Search for the cell housing the specified text and yield its (x, y) center coordinate. 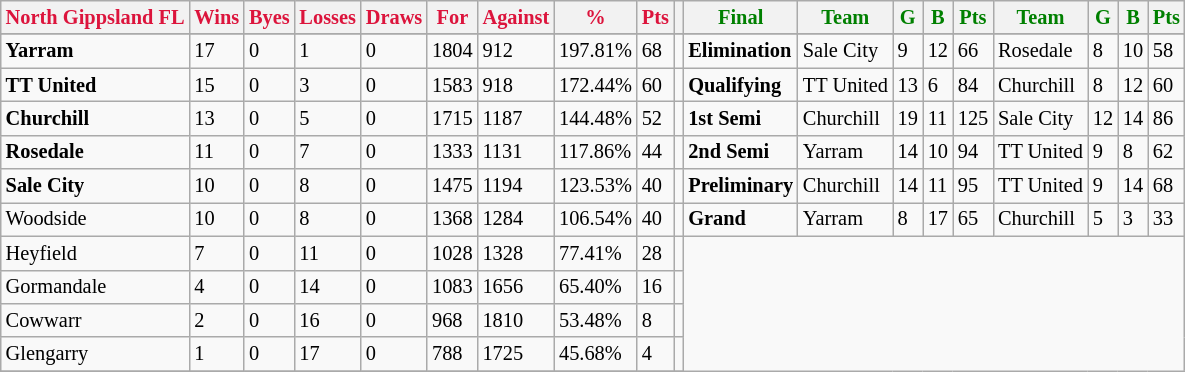
84 (973, 85)
1131 (516, 152)
53.48% (596, 320)
Draws (394, 17)
1475 (452, 186)
1083 (452, 287)
912 (516, 51)
86 (1166, 118)
Preliminary (740, 186)
66 (973, 51)
1715 (452, 118)
Woodside (96, 219)
Qualifying (740, 85)
% (596, 17)
95 (973, 186)
Grand (740, 219)
6 (938, 85)
Against (516, 17)
144.48% (596, 118)
2 (216, 320)
1810 (516, 320)
Wins (216, 17)
918 (516, 85)
1725 (516, 354)
Glengarry (96, 354)
1284 (516, 219)
2nd Semi (740, 152)
123.53% (596, 186)
44 (656, 152)
62 (1166, 152)
North Gippsland FL (96, 17)
33 (1166, 219)
1194 (516, 186)
1028 (452, 253)
Cowwarr (96, 320)
65.40% (596, 287)
58 (1166, 51)
52 (656, 118)
Losses (328, 17)
77.41% (596, 253)
1328 (516, 253)
Byes (269, 17)
45.68% (596, 354)
1333 (452, 152)
1583 (452, 85)
Gormandale (96, 287)
1st Semi (740, 118)
125 (973, 118)
94 (973, 152)
65 (973, 219)
172.44% (596, 85)
197.81% (596, 51)
1187 (516, 118)
968 (452, 320)
19 (908, 118)
117.86% (596, 152)
1656 (516, 287)
1804 (452, 51)
106.54% (596, 219)
1368 (452, 219)
28 (656, 253)
15 (216, 85)
Heyfield (96, 253)
For (452, 17)
Final (740, 17)
Elimination (740, 51)
788 (452, 354)
